Determine the [X, Y] coordinate at the center of the cell enclosing the given text.  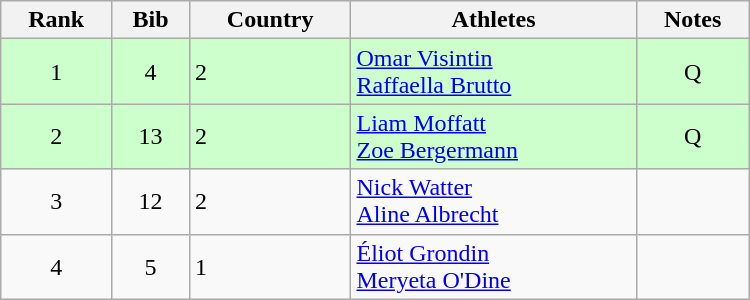
Liam Moffatt Zoe Bergermann [494, 136]
12 [151, 202]
Notes [692, 20]
Country [270, 20]
Éliot Grondin Meryeta O'Dine [494, 266]
5 [151, 266]
3 [56, 202]
Rank [56, 20]
13 [151, 136]
Bib [151, 20]
Nick Watter Aline Albrecht [494, 202]
Athletes [494, 20]
Omar Visintin Raffaella Brutto [494, 72]
